Detect which cell encompasses the target text, then output its (x, y) center coordinate. 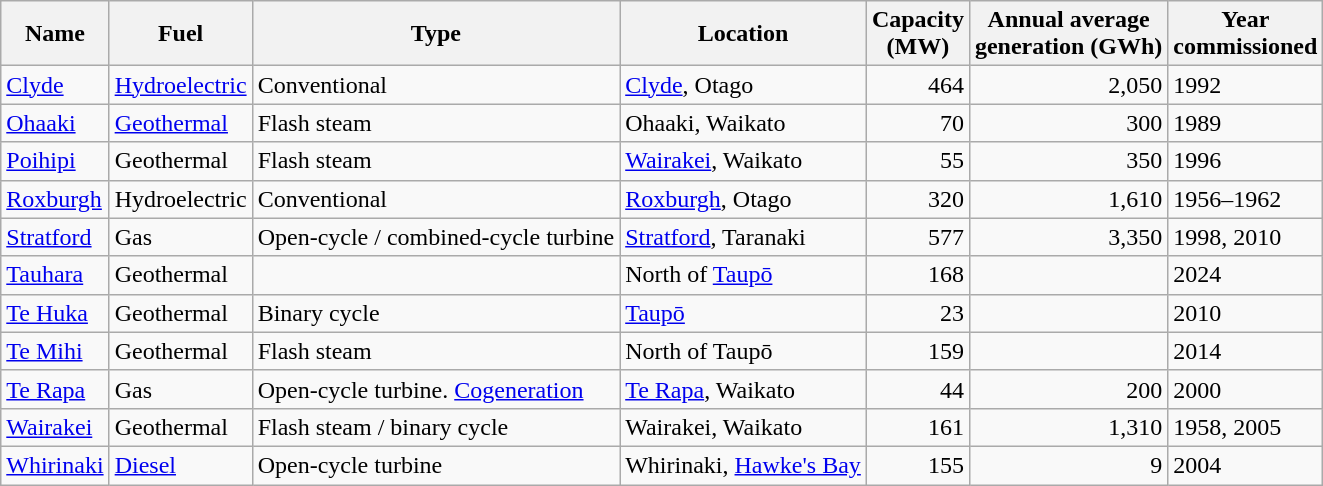
1992 (1246, 85)
Clyde, Otago (744, 85)
Capacity(MW) (918, 34)
Poihipi (55, 161)
Te Huka (55, 313)
577 (918, 237)
55 (918, 161)
Wairakei (55, 427)
1958, 2005 (1246, 427)
168 (918, 275)
Whirinaki, Hawke's Bay (744, 465)
Location (744, 34)
320 (918, 199)
Ohaaki (55, 123)
464 (918, 85)
Open-cycle turbine. Cogeneration (436, 389)
1996 (1246, 161)
2014 (1246, 351)
Stratford, Taranaki (744, 237)
Te Rapa, Waikato (744, 389)
Roxburgh, Otago (744, 199)
Fuel (180, 34)
Te Rapa (55, 389)
Flash steam / binary cycle (436, 427)
159 (918, 351)
1956–1962 (1246, 199)
161 (918, 427)
155 (918, 465)
Binary cycle (436, 313)
2024 (1246, 275)
Stratford (55, 237)
Whirinaki (55, 465)
Diesel (180, 465)
200 (1068, 389)
2000 (1246, 389)
2,050 (1068, 85)
Ohaaki, Waikato (744, 123)
1,610 (1068, 199)
350 (1068, 161)
Open-cycle turbine (436, 465)
Roxburgh (55, 199)
Yearcommissioned (1246, 34)
3,350 (1068, 237)
2010 (1246, 313)
Annual average generation (GWh) (1068, 34)
2004 (1246, 465)
Tauhara (55, 275)
Type (436, 34)
9 (1068, 465)
1998, 2010 (1246, 237)
Open-cycle / combined-cycle turbine (436, 237)
300 (1068, 123)
Taupō (744, 313)
1989 (1246, 123)
70 (918, 123)
Te Mihi (55, 351)
1,310 (1068, 427)
Clyde (55, 85)
44 (918, 389)
Name (55, 34)
23 (918, 313)
